Find where the given text appears and provide that cell's center as (x, y) coordinate. 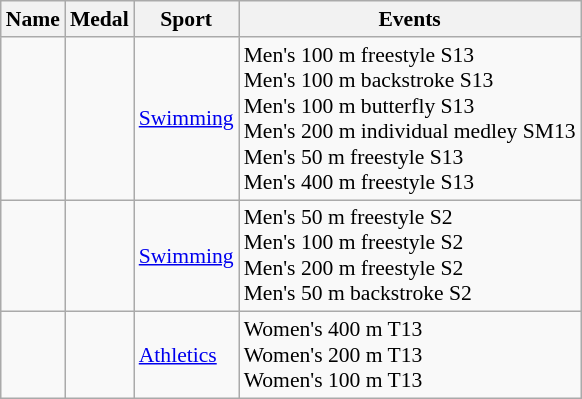
Athletics (186, 356)
Women's 400 m T13Women's 200 m T13Women's 100 m T13 (410, 356)
Name (33, 19)
Sport (186, 19)
Men's 50 m freestyle S2Men's 100 m freestyle S2Men's 200 m freestyle S2Men's 50 m backstroke S2 (410, 256)
Events (410, 19)
Medal (100, 19)
